From the cell containing the given text, extract its center point as [x, y] coordinate. 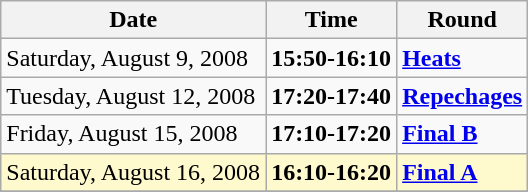
16:10-16:20 [332, 172]
Final B [462, 134]
Saturday, August 9, 2008 [134, 58]
Repechages [462, 96]
Saturday, August 16, 2008 [134, 172]
17:10-17:20 [332, 134]
Heats [462, 58]
15:50-16:10 [332, 58]
Round [462, 20]
Tuesday, August 12, 2008 [134, 96]
17:20-17:40 [332, 96]
Time [332, 20]
Date [134, 20]
Final A [462, 172]
Friday, August 15, 2008 [134, 134]
